From the cell containing the given text, extract its center point as (x, y) coordinate. 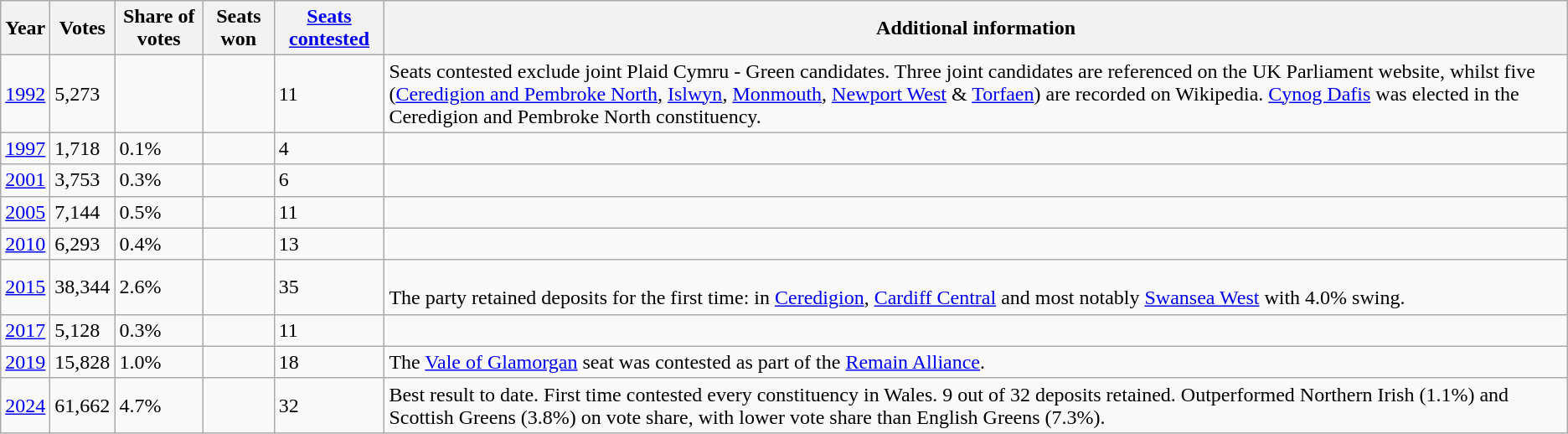
Seats won (238, 28)
6,293 (82, 244)
2017 (25, 330)
6 (329, 180)
2019 (25, 362)
2015 (25, 287)
2010 (25, 244)
3,753 (82, 180)
0.1% (159, 148)
4.7% (159, 406)
61,662 (82, 406)
2.6% (159, 287)
The Vale of Glamorgan seat was contested as part of the Remain Alliance. (976, 362)
Year (25, 28)
Seats contested (329, 28)
The party retained deposits for the first time: in Ceredigion, Cardiff Central and most notably Swansea West with 4.0% swing. (976, 287)
38,344 (82, 287)
1,718 (82, 148)
2001 (25, 180)
5,128 (82, 330)
1997 (25, 148)
0.4% (159, 244)
Votes (82, 28)
2024 (25, 406)
7,144 (82, 212)
0.5% (159, 212)
Additional information (976, 28)
5,273 (82, 94)
4 (329, 148)
1.0% (159, 362)
18 (329, 362)
Share of votes (159, 28)
2005 (25, 212)
15,828 (82, 362)
13 (329, 244)
35 (329, 287)
1992 (25, 94)
32 (329, 406)
